Search for the cell housing the specified text and yield its (X, Y) center coordinate. 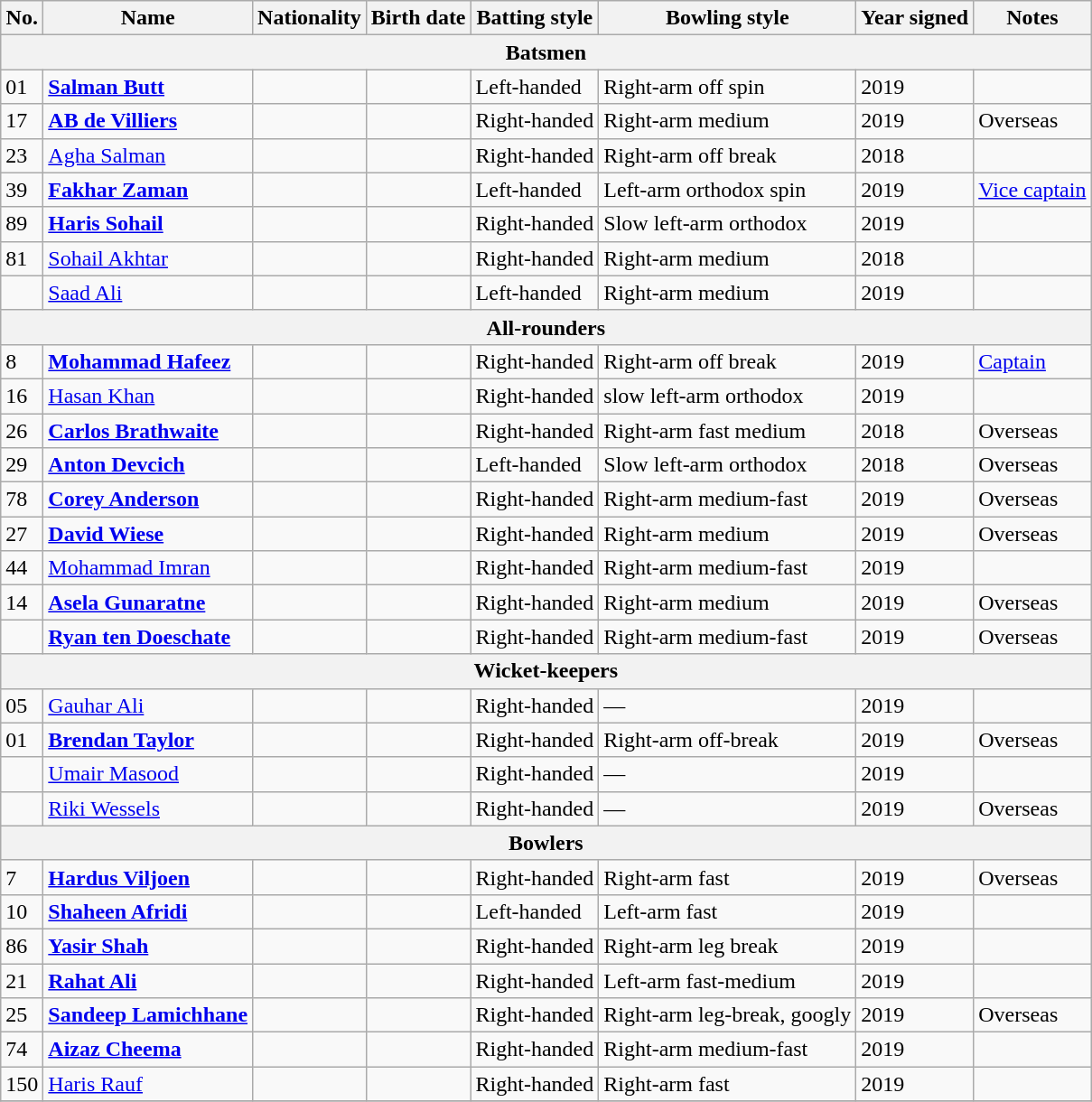
74 (22, 1050)
Vice captain (1032, 190)
16 (22, 396)
Bowlers (546, 843)
86 (22, 946)
Shaheen Afridi (148, 911)
Sohail Akhtar (148, 258)
Mohammad Hafeez (148, 361)
Year signed (915, 18)
Agha Salman (148, 155)
78 (22, 500)
7 (22, 877)
Mohammad Imran (148, 568)
17 (22, 121)
Batsmen (546, 52)
Riki Wessels (148, 808)
No. (22, 18)
Hasan Khan (148, 396)
Right-arm leg break (728, 946)
Ryan ten Doeschate (148, 637)
Haris Sohail (148, 224)
Rahat Ali (148, 980)
8 (22, 361)
Nationality (310, 18)
David Wiese (148, 534)
Left-arm orthodox spin (728, 190)
Hardus Viljoen (148, 877)
Notes (1032, 18)
Right-arm leg-break, googly (728, 1015)
150 (22, 1084)
Salman Butt (148, 87)
Right-arm off spin (728, 87)
Right-arm off-break (728, 740)
Captain (1032, 361)
23 (22, 155)
Brendan Taylor (148, 740)
26 (22, 431)
Sandeep Lamichhane (148, 1015)
Aizaz Cheema (148, 1050)
Asela Gunaratne (148, 602)
29 (22, 465)
Left-arm fast (728, 911)
Birth date (418, 18)
Anton Devcich (148, 465)
Saad Ali (148, 293)
Wicket-keepers (546, 671)
44 (22, 568)
14 (22, 602)
Bowling style (728, 18)
Right-arm fast medium (728, 431)
25 (22, 1015)
Name (148, 18)
Corey Anderson (148, 500)
Left-arm fast-medium (728, 980)
Batting style (535, 18)
Yasir Shah (148, 946)
AB de Villiers (148, 121)
All-rounders (546, 327)
10 (22, 911)
slow left-arm orthodox (728, 396)
89 (22, 224)
Fakhar Zaman (148, 190)
39 (22, 190)
81 (22, 258)
27 (22, 534)
Gauhar Ali (148, 705)
Umair Masood (148, 774)
05 (22, 705)
21 (22, 980)
Carlos Brathwaite (148, 431)
Haris Rauf (148, 1084)
